Find where the given text appears and provide that cell's center as [X, Y] coordinate. 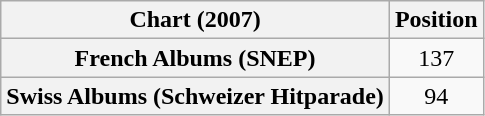
French Albums (SNEP) [196, 58]
94 [436, 96]
Chart (2007) [196, 20]
137 [436, 58]
Position [436, 20]
Swiss Albums (Schweizer Hitparade) [196, 96]
